Pinpoint the cell where the given text exists, returning its [X, Y] midpoint coordinate. 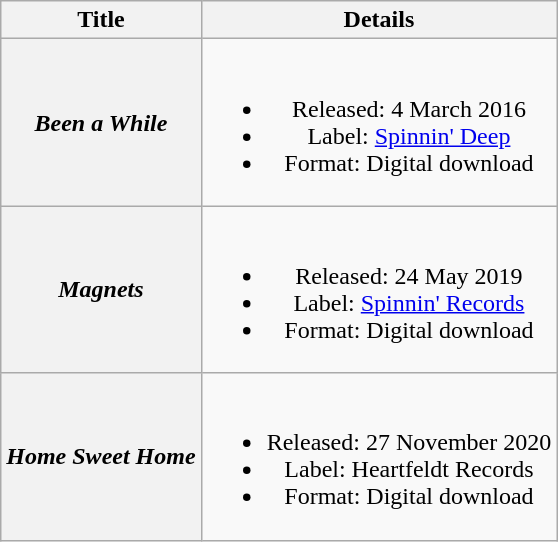
Magnets [101, 290]
Released: 24 May 2019Label: Spinnin' RecordsFormat: Digital download [379, 290]
Home Sweet Home [101, 456]
Title [101, 20]
Released: 4 March 2016Label: Spinnin' DeepFormat: Digital download [379, 122]
Released: 27 November 2020Label: Heartfeldt RecordsFormat: Digital download [379, 456]
Been a While [101, 122]
Details [379, 20]
